Pinpoint the cell where the given text exists, returning its [x, y] midpoint coordinate. 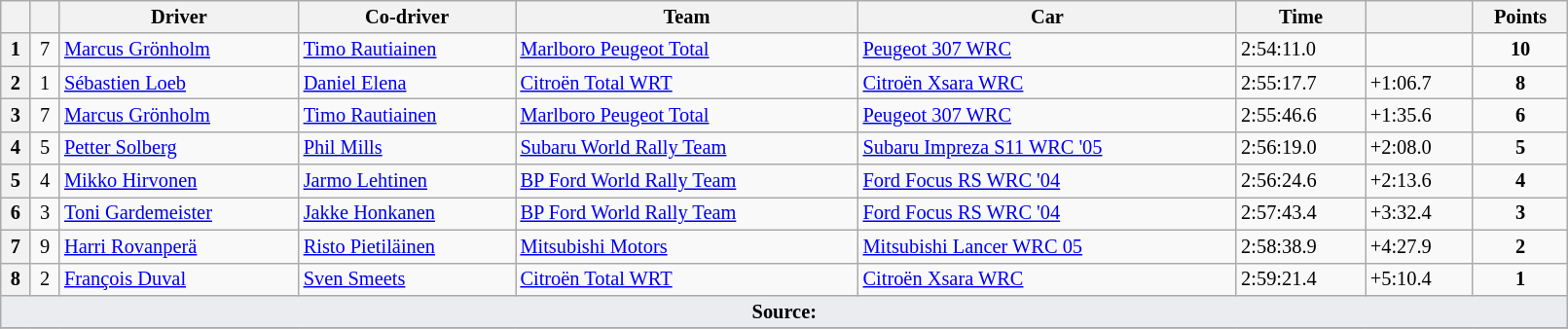
Co-driver [407, 17]
Mitsubishi Lancer WRC 05 [1047, 246]
2:59:21.4 [1300, 279]
Car [1047, 17]
2:54:11.0 [1300, 50]
Sébastien Loeb [179, 83]
Risto Pietiläinen [407, 246]
+5:10.4 [1419, 279]
2:57:43.4 [1300, 213]
Mitsubishi Motors [687, 246]
2:58:38.9 [1300, 246]
Driver [179, 17]
François Duval [179, 279]
Harri Rovanperä [179, 246]
Points [1520, 17]
Subaru Impreza S11 WRC '05 [1047, 148]
2:55:17.7 [1300, 83]
Time [1300, 17]
2:56:24.6 [1300, 181]
Daniel Elena [407, 83]
10 [1520, 50]
Jakke Honkanen [407, 213]
Phil Mills [407, 148]
Sven Smeets [407, 279]
+2:13.6 [1419, 181]
9 [45, 246]
+3:32.4 [1419, 213]
Petter Solberg [179, 148]
Jarmo Lehtinen [407, 181]
2:56:19.0 [1300, 148]
+2:08.0 [1419, 148]
+1:35.6 [1419, 115]
+4:27.9 [1419, 246]
Mikko Hirvonen [179, 181]
Team [687, 17]
+1:06.7 [1419, 83]
Subaru World Rally Team [687, 148]
Toni Gardemeister [179, 213]
Source: [784, 311]
2:55:46.6 [1300, 115]
